Search for the cell housing the specified text and yield its (x, y) center coordinate. 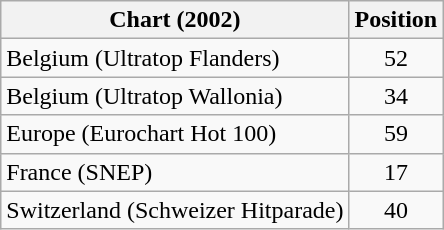
52 (396, 58)
France (SNEP) (175, 172)
34 (396, 96)
Switzerland (Schweizer Hitparade) (175, 210)
17 (396, 172)
Belgium (Ultratop Wallonia) (175, 96)
40 (396, 210)
Belgium (Ultratop Flanders) (175, 58)
Position (396, 20)
59 (396, 134)
Europe (Eurochart Hot 100) (175, 134)
Chart (2002) (175, 20)
